Return the (x, y) coordinate for the center point of the cell that contains the specified text.  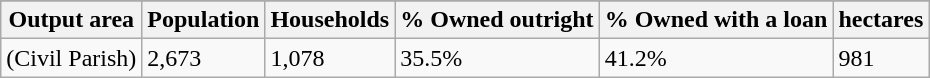
2,673 (204, 58)
Households (330, 20)
41.2% (716, 58)
981 (881, 58)
% Owned outright (497, 20)
hectares (881, 20)
Output area (72, 20)
Population (204, 20)
% Owned with a loan (716, 20)
35.5% (497, 58)
(Civil Parish) (72, 58)
1,078 (330, 58)
